From the cell containing the given text, extract its center point as (X, Y) coordinate. 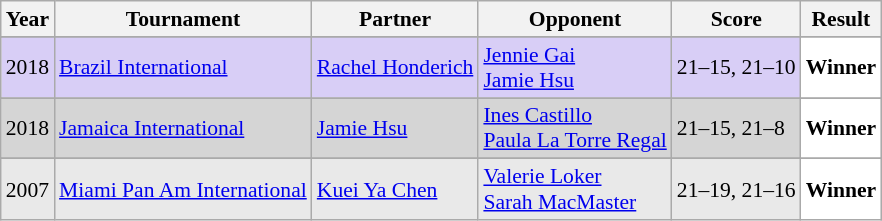
Score (736, 19)
Jennie Gai Jamie Hsu (574, 68)
Brazil International (183, 68)
Opponent (574, 19)
Miami Pan Am International (183, 190)
Year (28, 19)
Valerie Loker Sarah MacMaster (574, 190)
Result (842, 19)
2007 (28, 190)
Tournament (183, 19)
Rachel Honderich (396, 68)
Kuei Ya Chen (396, 190)
Ines Castillo Paula La Torre Regal (574, 128)
21–19, 21–16 (736, 190)
Partner (396, 19)
Jamie Hsu (396, 128)
21–15, 21–8 (736, 128)
21–15, 21–10 (736, 68)
Jamaica International (183, 128)
